Search for the cell housing the specified text and yield its [X, Y] center coordinate. 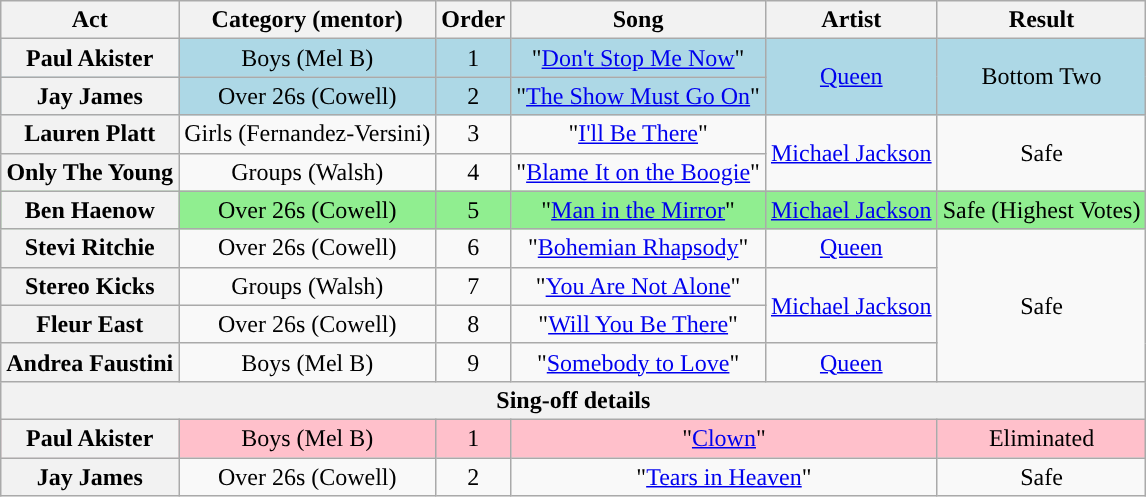
"You Are Not Alone" [638, 286]
3 [474, 134]
"Blame It on the Boogie" [638, 172]
"Tears in Heaven" [724, 477]
Safe (Highest Votes) [1042, 210]
6 [474, 248]
Eliminated [1042, 438]
"The Show Must Go On" [638, 96]
"Man in the Mirror" [638, 210]
Artist [851, 20]
"Clown" [724, 438]
"Don't Stop Me Now" [638, 58]
5 [474, 210]
8 [474, 324]
Bottom Two [1042, 77]
9 [474, 362]
Only The Young [90, 172]
Lauren Platt [90, 134]
Song [638, 20]
Category (mentor) [308, 20]
"Bohemian Rhapsody" [638, 248]
7 [474, 286]
Act [90, 20]
Stevi Ritchie [90, 248]
Stereo Kicks [90, 286]
Andrea Faustini [90, 362]
Order [474, 20]
Fleur East [90, 324]
4 [474, 172]
"I'll Be There" [638, 134]
Result [1042, 20]
"Somebody to Love" [638, 362]
"Will You Be There" [638, 324]
Ben Haenow [90, 210]
Girls (Fernandez-Versini) [308, 134]
Sing-off details [574, 400]
